From the cell containing the given text, extract its center point as [x, y] coordinate. 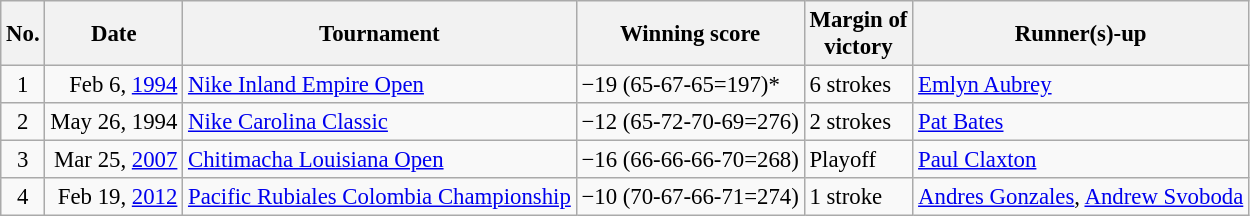
Playoff [858, 160]
Mar 25, 2007 [114, 160]
Nike Carolina Classic [380, 122]
1 stroke [858, 197]
Margin ofvictory [858, 34]
Date [114, 34]
Paul Claxton [1081, 160]
Feb 19, 2012 [114, 197]
Runner(s)-up [1081, 34]
4 [23, 197]
2 [23, 122]
2 strokes [858, 122]
Pat Bates [1081, 122]
No. [23, 34]
3 [23, 160]
−12 (65-72-70-69=276) [690, 122]
−16 (66-66-66-70=268) [690, 160]
Pacific Rubiales Colombia Championship [380, 197]
Chitimacha Louisiana Open [380, 160]
Tournament [380, 34]
Andres Gonzales, Andrew Svoboda [1081, 197]
May 26, 1994 [114, 122]
Emlyn Aubrey [1081, 85]
−19 (65-67-65=197)* [690, 85]
Nike Inland Empire Open [380, 85]
Winning score [690, 34]
1 [23, 85]
Feb 6, 1994 [114, 85]
6 strokes [858, 85]
−10 (70-67-66-71=274) [690, 197]
